Extract the [x, y] coordinate from the center of the cell holding the provided text.  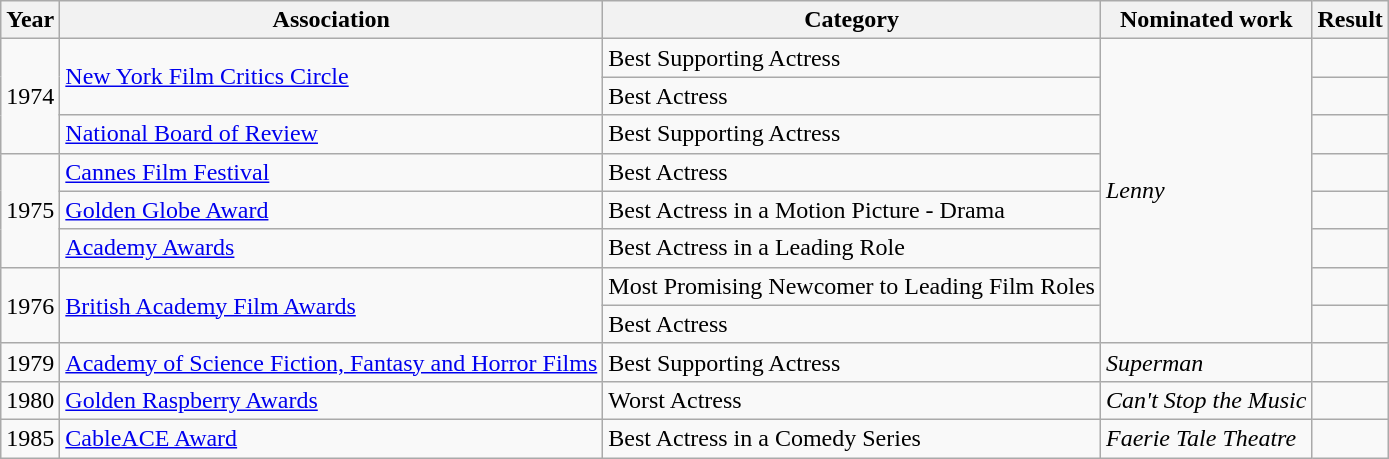
Year [30, 20]
Academy of Science Fiction, Fantasy and Horror Films [332, 362]
Academy Awards [332, 248]
Best Actress in a Motion Picture - Drama [852, 210]
Can't Stop the Music [1206, 400]
Nominated work [1206, 20]
National Board of Review [332, 134]
Faerie Tale Theatre [1206, 438]
Best Actress in a Leading Role [852, 248]
British Academy Film Awards [332, 305]
Golden Raspberry Awards [332, 400]
1974 [30, 96]
Golden Globe Award [332, 210]
1976 [30, 305]
1975 [30, 210]
Lenny [1206, 191]
Category [852, 20]
Superman [1206, 362]
Association [332, 20]
Most Promising Newcomer to Leading Film Roles [852, 286]
Cannes Film Festival [332, 172]
Worst Actress [852, 400]
Best Actress in a Comedy Series [852, 438]
New York Film Critics Circle [332, 77]
CableACE Award [332, 438]
1979 [30, 362]
1980 [30, 400]
Result [1350, 20]
1985 [30, 438]
